Extract the (x, y) coordinate from the center of the cell holding the provided text.  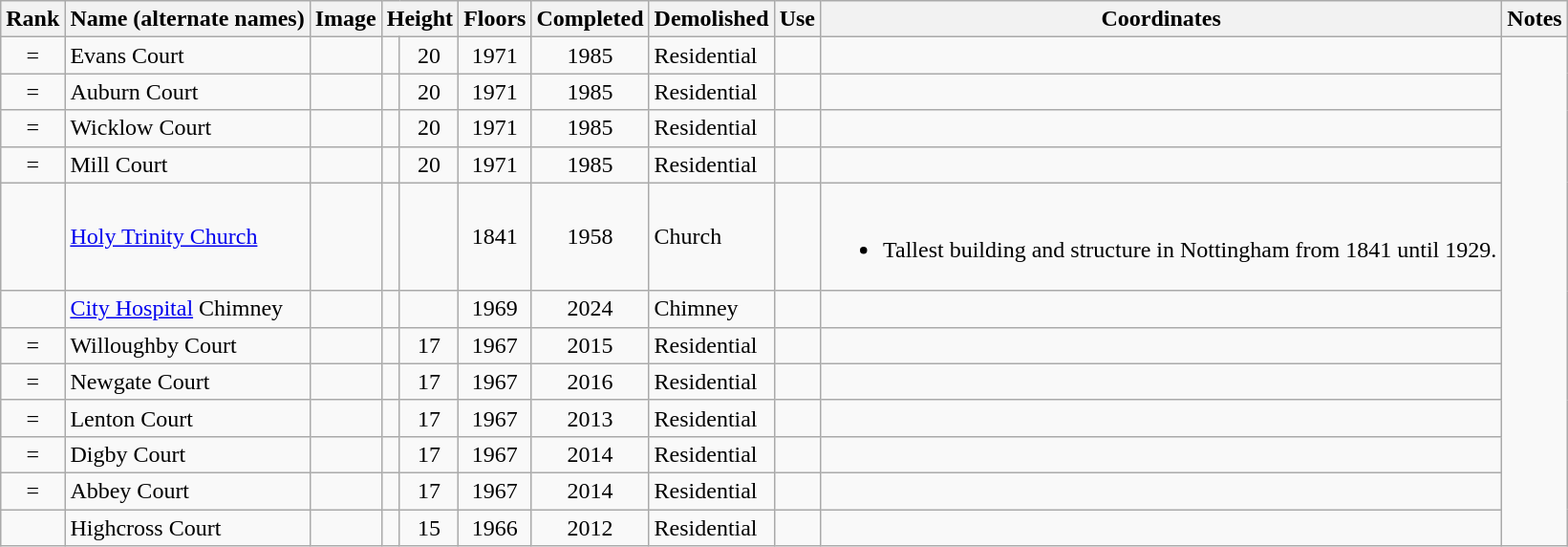
2024 (591, 309)
Newgate Court (187, 382)
15 (428, 527)
Floors (495, 19)
Name (alternate names) (187, 19)
Chimney (711, 309)
2013 (591, 418)
Use (797, 19)
Notes (1535, 19)
2012 (591, 527)
Abbey Court (187, 491)
Digby Court (187, 454)
2016 (591, 382)
Mill Court (187, 164)
Demolished (711, 19)
City Hospital Chimney (187, 309)
Willoughby Court (187, 345)
Holy Trinity Church (187, 237)
Height (419, 19)
1966 (495, 527)
Rank (32, 19)
Auburn Court (187, 92)
Wicklow Court (187, 128)
Image (346, 19)
1969 (495, 309)
Highcross Court (187, 527)
Completed (591, 19)
Lenton Court (187, 418)
1841 (495, 237)
1958 (591, 237)
Tallest building and structure in Nottingham from 1841 until 1929. (1160, 237)
Coordinates (1160, 19)
Evans Court (187, 55)
2015 (591, 345)
Church (711, 237)
